Capture the cell that displays the provided text and extract its (X, Y) central coordinate. 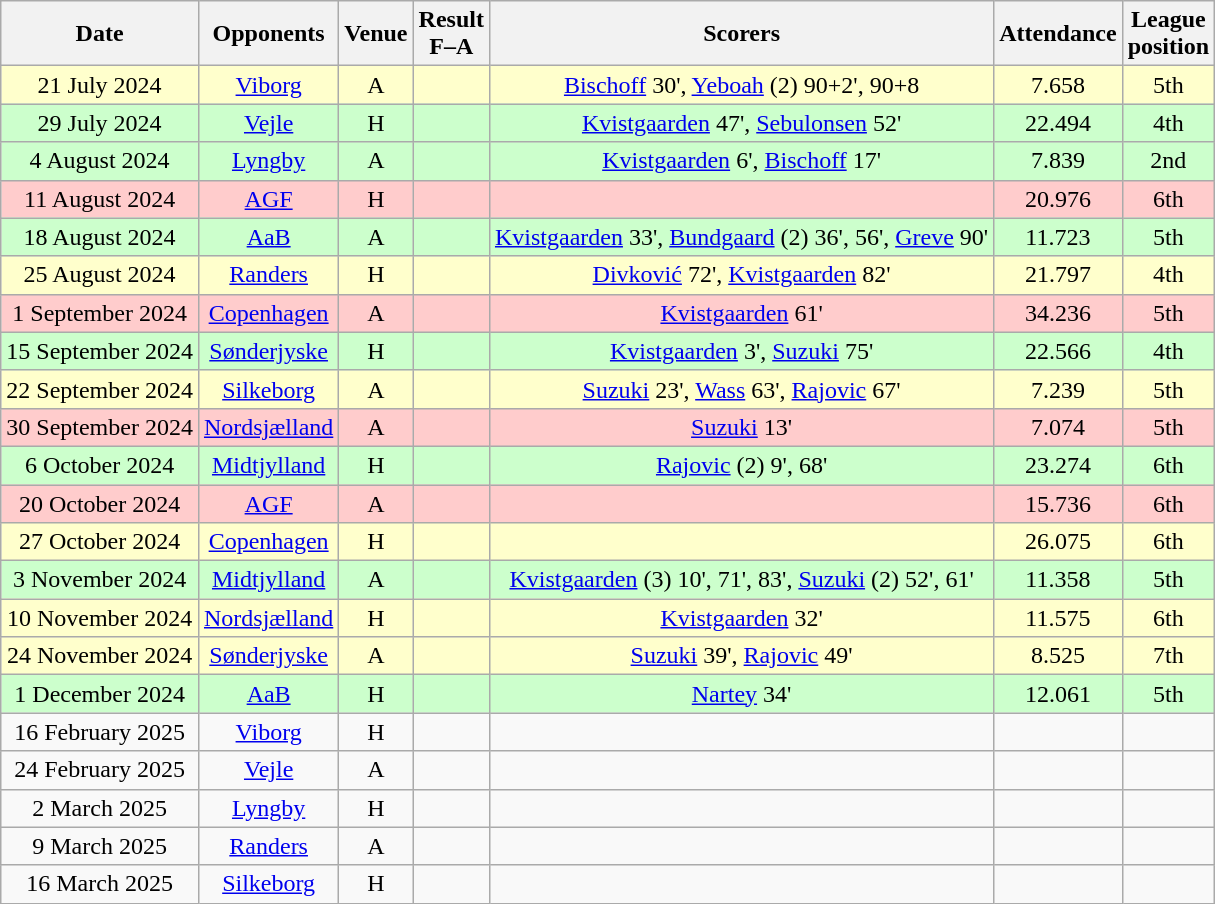
11.723 (1058, 237)
18 August 2024 (100, 237)
Kvistgaarden 33', Bundgaard (2) 36', 56', Greve 90' (741, 237)
24 February 2025 (100, 770)
3 November 2024 (100, 580)
Divković 72', Kvistgaarden 82' (741, 275)
Kvistgaarden 6', Bischoff 17' (741, 161)
10 November 2024 (100, 618)
7.658 (1058, 85)
23.274 (1058, 465)
34.236 (1058, 313)
20.976 (1058, 199)
8.525 (1058, 656)
15.736 (1058, 503)
Suzuki 39', Rajovic 49' (741, 656)
Kvistgaarden 47', Sebulonsen 52' (741, 123)
7.239 (1058, 389)
15 September 2024 (100, 351)
22.494 (1058, 123)
Kvistgaarden 61' (741, 313)
2nd (1168, 161)
Leagueposition (1168, 34)
Kvistgaarden 32' (741, 618)
Date (100, 34)
Kvistgaarden 3', Suzuki 75' (741, 351)
27 October 2024 (100, 542)
25 August 2024 (100, 275)
2 March 2025 (100, 808)
12.061 (1058, 694)
21 July 2024 (100, 85)
4 August 2024 (100, 161)
21.797 (1058, 275)
30 September 2024 (100, 427)
11.358 (1058, 580)
ResultF–A (451, 34)
24 November 2024 (100, 656)
Opponents (268, 34)
Scorers (741, 34)
Suzuki 13' (741, 427)
Suzuki 23', Wass 63', Rajovic 67' (741, 389)
Rajovic (2) 9', 68' (741, 465)
Kvistgaarden (3) 10', 71', 83', Suzuki (2) 52', 61' (741, 580)
6 October 2024 (100, 465)
20 October 2024 (100, 503)
11.575 (1058, 618)
7.839 (1058, 161)
Bischoff 30', Yeboah (2) 90+2', 90+8 (741, 85)
11 August 2024 (100, 199)
16 March 2025 (100, 884)
22.566 (1058, 351)
1 December 2024 (100, 694)
22 September 2024 (100, 389)
Venue (376, 34)
7th (1168, 656)
Nartey 34' (741, 694)
9 March 2025 (100, 846)
7.074 (1058, 427)
16 February 2025 (100, 732)
1 September 2024 (100, 313)
Attendance (1058, 34)
29 July 2024 (100, 123)
26.075 (1058, 542)
